Scan for the cell matching the given text and deliver its (x, y) coordinate at center. 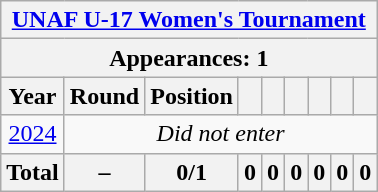
Year (33, 96)
UNAF U-17 Women's Tournament (189, 20)
2024 (33, 134)
Appearances: 1 (189, 58)
Round (104, 96)
Did not enter (220, 134)
0/1 (192, 172)
– (104, 172)
Total (33, 172)
Position (192, 96)
